Pinpoint the cell where the given text exists, returning its (x, y) midpoint coordinate. 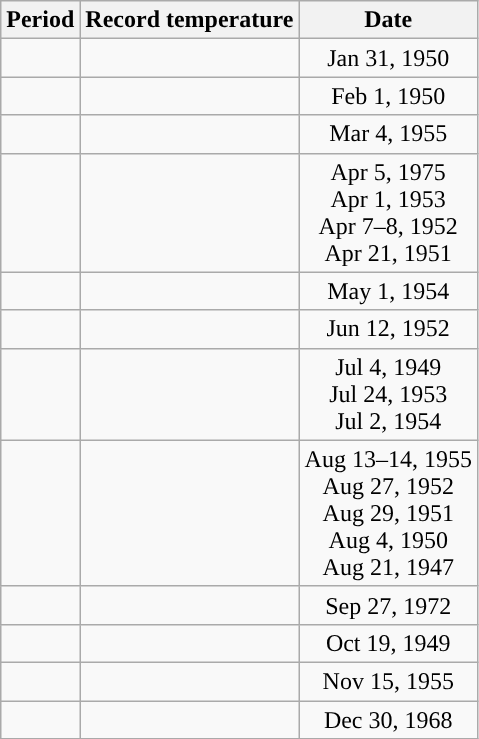
Sep 27, 1972 (388, 605)
May 1, 1954 (388, 291)
Feb 1, 1950 (388, 96)
Jul 4, 1949Jul 24, 1953Jul 2, 1954 (388, 394)
Record temperature (190, 20)
Nov 15, 1955 (388, 681)
Apr 5, 1975Apr 1, 1953Apr 7–8, 1952Apr 21, 1951 (388, 212)
Mar 4, 1955 (388, 134)
Jun 12, 1952 (388, 329)
Date (388, 20)
Jan 31, 1950 (388, 58)
Aug 13–14, 1955Aug 27, 1952Aug 29, 1951Aug 4, 1950Aug 21, 1947 (388, 513)
Dec 30, 1968 (388, 719)
Oct 19, 1949 (388, 643)
Period (40, 20)
